Output the [X, Y] coordinate of the center of the cell containing the given text.  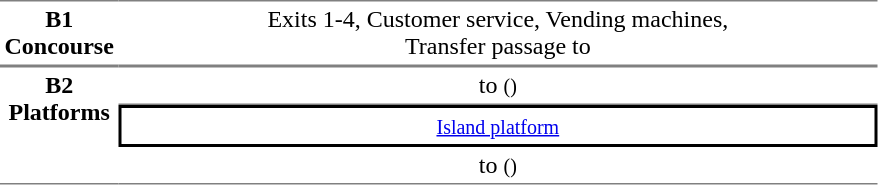
Island platform [498, 126]
Exits 1-4, Customer service, Vending machines,Transfer passage to [498, 33]
B1Concourse [59, 33]
B2Platforms [59, 125]
